Search for the cell housing the specified text and yield its [X, Y] center coordinate. 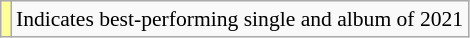
Indicates best-performing single and album of 2021 [240, 19]
